Detect which cell encompasses the target text, then output its [X, Y] center coordinate. 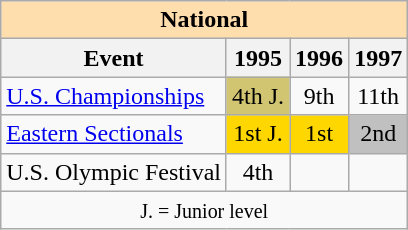
11th [378, 96]
National [204, 20]
9th [320, 96]
1st J. [258, 134]
2nd [378, 134]
U.S. Olympic Festival [114, 172]
Eastern Sectionals [114, 134]
1st [320, 134]
1995 [258, 58]
1997 [378, 58]
Event [114, 58]
4th [258, 172]
U.S. Championships [114, 96]
J. = Junior level [204, 210]
1996 [320, 58]
4th J. [258, 96]
